Return (x, y) of the center of cell containing provided text 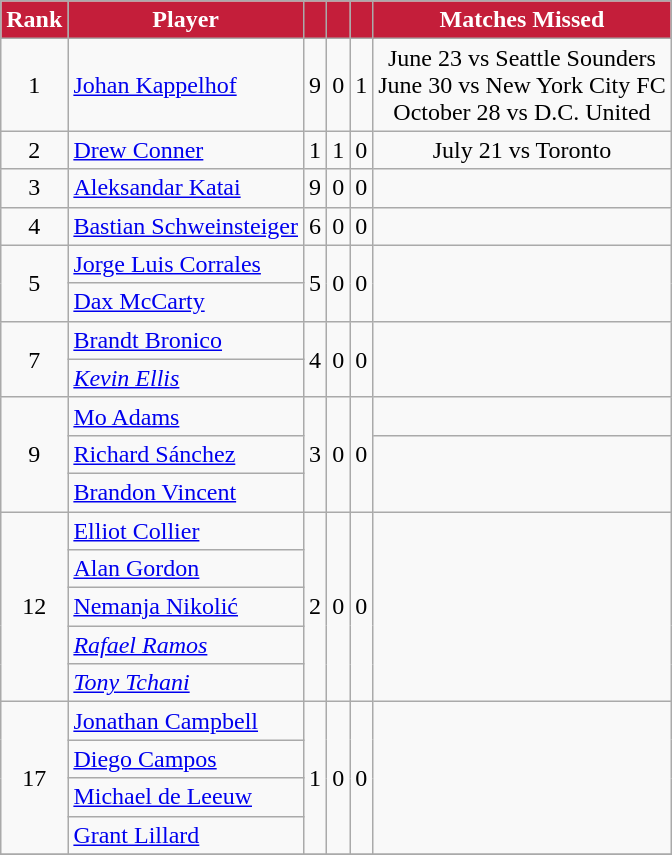
7 (34, 359)
Drew Conner (186, 150)
Brandt Bronico (186, 340)
Kevin Ellis (186, 378)
Brandon Vincent (186, 492)
Matches Missed (522, 20)
Dax McCarty (186, 302)
Player (186, 20)
6 (316, 226)
Elliot Collier (186, 531)
Michael de Leeuw (186, 797)
Jorge Luis Corrales (186, 264)
June 23 vs Seattle SoundersJune 30 vs New York City FCOctober 28 vs D.C. United (522, 85)
Diego Campos (186, 759)
12 (34, 607)
Johan Kappelhof (186, 85)
July 21 vs Toronto (522, 150)
Bastian Schweinsteiger (186, 226)
Tony Tchani (186, 683)
Richard Sánchez (186, 454)
Nemanja Nikolić (186, 607)
Rafael Ramos (186, 645)
Jonathan Campbell (186, 721)
Grant Lillard (186, 835)
17 (34, 778)
Mo Adams (186, 416)
Rank (34, 20)
Alan Gordon (186, 569)
Aleksandar Katai (186, 188)
